Output the [x, y] coordinate of the center of the cell containing the given text.  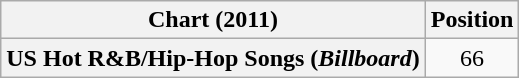
Position [472, 20]
US Hot R&B/Hip-Hop Songs (Billboard) [213, 58]
Chart (2011) [213, 20]
66 [472, 58]
